Detect which cell encompasses the target text, then output its [x, y] center coordinate. 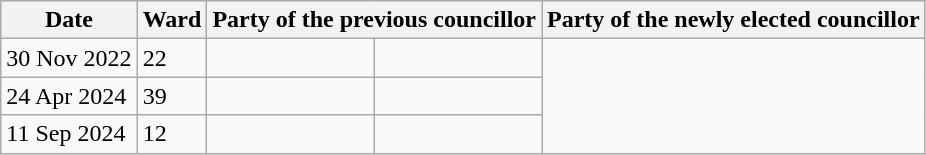
39 [172, 96]
12 [172, 134]
Date [69, 20]
24 Apr 2024 [69, 96]
Party of the newly elected councillor [734, 20]
Ward [172, 20]
22 [172, 58]
Party of the previous councillor [374, 20]
30 Nov 2022 [69, 58]
11 Sep 2024 [69, 134]
